Return the (x, y) coordinate for the center point of the cell that contains the specified text.  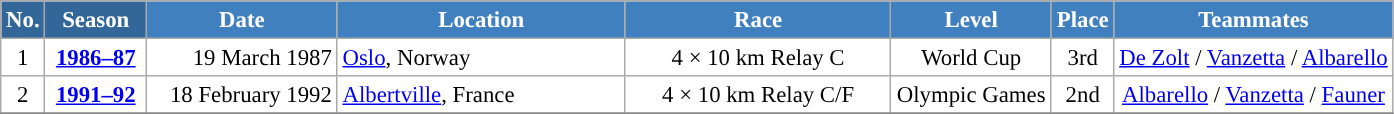
3rd (1082, 58)
Teammates (1254, 20)
Olympic Games (972, 95)
No. (23, 20)
4 × 10 km Relay C (758, 58)
4 × 10 km Relay C/F (758, 95)
1991–92 (96, 95)
Albertville, France (481, 95)
1986–87 (96, 58)
Race (758, 20)
Location (481, 20)
Albarello / Vanzetta / Fauner (1254, 95)
19 March 1987 (242, 58)
2 (23, 95)
World Cup (972, 58)
Level (972, 20)
Place (1082, 20)
Oslo, Norway (481, 58)
Season (96, 20)
2nd (1082, 95)
De Zolt / Vanzetta / Albarello (1254, 58)
18 February 1992 (242, 95)
Date (242, 20)
1 (23, 58)
